For the text-containing cell, return its midpoint in (x, y) coordinate format. 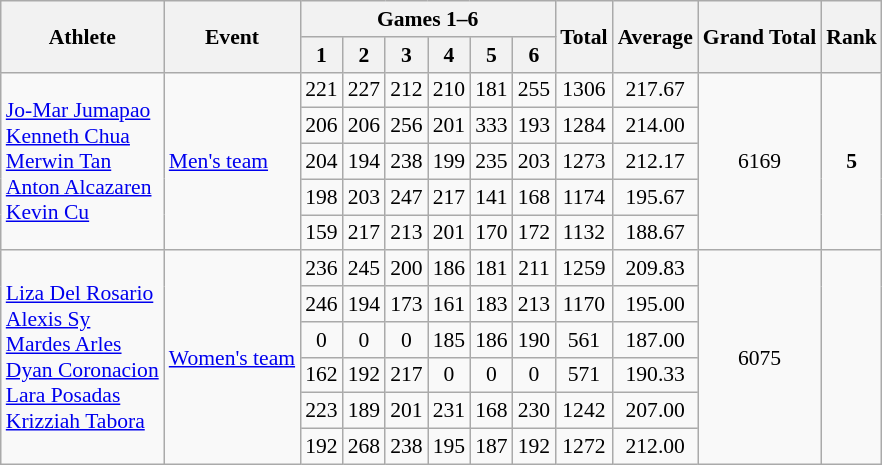
212 (406, 90)
235 (492, 162)
187.00 (656, 340)
170 (492, 233)
214.00 (656, 126)
1242 (584, 411)
190.33 (656, 375)
268 (364, 447)
333 (492, 126)
195.00 (656, 304)
210 (450, 90)
209.83 (656, 269)
3 (406, 55)
Games 1–6 (428, 19)
161 (450, 304)
256 (406, 126)
195 (450, 447)
221 (322, 90)
6075 (760, 358)
571 (584, 375)
204 (322, 162)
172 (534, 233)
187 (492, 447)
1284 (584, 126)
189 (364, 411)
223 (322, 411)
200 (406, 269)
Total (584, 36)
561 (584, 340)
Men's team (232, 161)
190 (534, 340)
Jo-Mar JumapaoKenneth ChuaMerwin TanAnton AlcazarenKevin Cu (82, 161)
Athlete (82, 36)
211 (534, 269)
1272 (584, 447)
173 (406, 304)
2 (364, 55)
255 (534, 90)
198 (322, 197)
207.00 (656, 411)
1170 (584, 304)
217.67 (656, 90)
1259 (584, 269)
Women's team (232, 358)
193 (534, 126)
1132 (584, 233)
227 (364, 90)
245 (364, 269)
Average (656, 36)
212.17 (656, 162)
Liza Del RosarioAlexis SyMardes ArlesDyan CoronacionLara PosadasKrizziah Tabora (82, 358)
6 (534, 55)
141 (492, 197)
231 (450, 411)
162 (322, 375)
1174 (584, 197)
195.67 (656, 197)
6169 (760, 161)
Event (232, 36)
236 (322, 269)
246 (322, 304)
230 (534, 411)
4 (450, 55)
188.67 (656, 233)
Rank (852, 36)
159 (322, 233)
1306 (584, 90)
Grand Total (760, 36)
185 (450, 340)
247 (406, 197)
183 (492, 304)
1 (322, 55)
1273 (584, 162)
199 (450, 162)
212.00 (656, 447)
